Locate the cell with the specified text and output its [x, y] center coordinate. 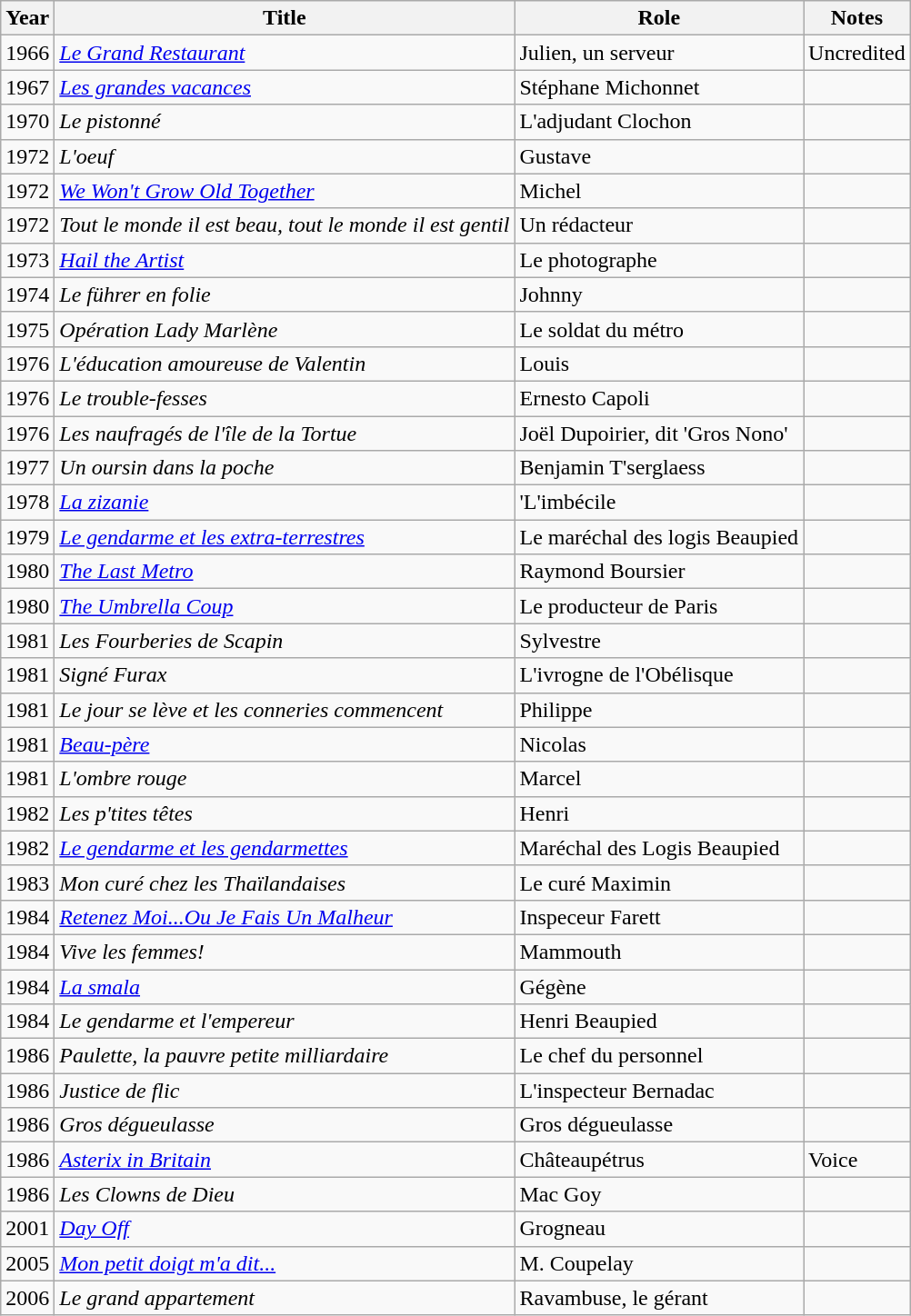
Grogneau [659, 1229]
1966 [27, 53]
Opération Lady Marlène [285, 329]
Marcel [659, 779]
1978 [27, 503]
Le Grand Restaurant [285, 53]
Nicolas [659, 744]
Ravambuse, le gérant [659, 1298]
Mammouth [659, 952]
L'éducation amoureuse de Valentin [285, 364]
2006 [27, 1298]
Le jour se lève et les conneries commencent [285, 710]
Les Clowns de Dieu [285, 1194]
Le maréchal des logis Beaupied [659, 537]
Mon curé chez les Thaïlandaises [285, 882]
Vive les femmes! [285, 952]
Retenez Moi...Ou Je Fais Un Malheur [285, 917]
Beau-père [285, 744]
1979 [27, 537]
L'oeuf [285, 156]
M. Coupelay [659, 1263]
1975 [27, 329]
Asterix in Britain [285, 1160]
Notes [857, 18]
L'ombre rouge [285, 779]
'L'imbécile [659, 503]
Role [659, 18]
Signé Furax [285, 675]
Johnny [659, 294]
Voice [857, 1160]
1974 [27, 294]
Le trouble-fesses [285, 398]
Ernesto Capoli [659, 398]
Julien, un serveur [659, 53]
Maréchal des Logis Beaupied [659, 848]
Le pistonné [285, 122]
Châteaupétrus [659, 1160]
Gustave [659, 156]
Mon petit doigt m'a dit... [285, 1263]
2001 [27, 1229]
L'inspecteur Bernadac [659, 1091]
Les grandes vacances [285, 87]
Le chef du personnel [659, 1056]
1970 [27, 122]
L'adjudant Clochon [659, 122]
Year [27, 18]
Mac Goy [659, 1194]
Le soldat du métro [659, 329]
Justice de flic [285, 1091]
2005 [27, 1263]
Inspeceur Farett [659, 917]
Day Off [285, 1229]
L'ivrogne de l'Obélisque [659, 675]
1977 [27, 468]
Joël Dupoirier, dit 'Gros Nono' [659, 434]
Le grand appartement [285, 1298]
Raymond Boursier [659, 572]
1983 [27, 882]
We Won't Grow Old Together [285, 191]
1973 [27, 260]
Paulette, la pauvre petite milliardaire [285, 1056]
Les Fourberies de Scapin [285, 641]
Henri [659, 813]
Louis [659, 364]
Gégène [659, 986]
La zizanie [285, 503]
Un oursin dans la poche [285, 468]
Les naufragés de l'île de la Tortue [285, 434]
Hail the Artist [285, 260]
Le führer en folie [285, 294]
Stéphane Michonnet [659, 87]
Le curé Maximin [659, 882]
Le photographe [659, 260]
Henri Beaupied [659, 1022]
Uncredited [857, 53]
The Umbrella Coup [285, 606]
Un rédacteur [659, 225]
Les p'tites têtes [285, 813]
Michel [659, 191]
The Last Metro [285, 572]
Benjamin T'serglaess [659, 468]
Le gendarme et l'empereur [285, 1022]
Le gendarme et les gendarmettes [285, 848]
Le gendarme et les extra-terrestres [285, 537]
1967 [27, 87]
La smala [285, 986]
Le producteur de Paris [659, 606]
Title [285, 18]
Tout le monde il est beau, tout le monde il est gentil [285, 225]
Sylvestre [659, 641]
Philippe [659, 710]
